Determine the (x, y) coordinate at the center of the cell enclosing the given text.  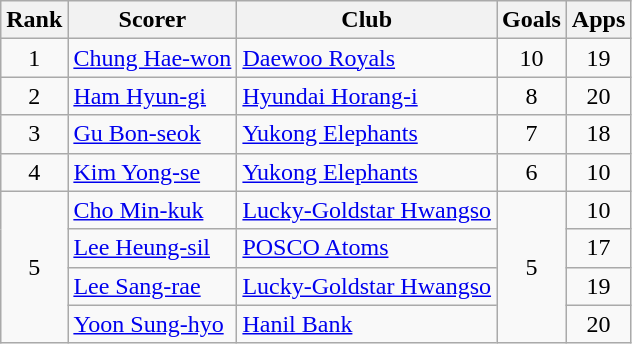
Ham Hyun-gi (152, 96)
Daewoo Royals (367, 58)
Goals (532, 20)
Gu Bon-seok (152, 134)
Yoon Sung-hyo (152, 324)
Cho Min-kuk (152, 210)
Chung Hae-won (152, 58)
Apps (598, 20)
POSCO Atoms (367, 248)
7 (532, 134)
18 (598, 134)
1 (34, 58)
Lee Heung-sil (152, 248)
Rank (34, 20)
6 (532, 172)
17 (598, 248)
2 (34, 96)
Scorer (152, 20)
Lee Sang-rae (152, 286)
Hanil Bank (367, 324)
8 (532, 96)
Hyundai Horang-i (367, 96)
3 (34, 134)
4 (34, 172)
Kim Yong-se (152, 172)
Club (367, 20)
